Capture the cell that displays the provided text and extract its [x, y] central coordinate. 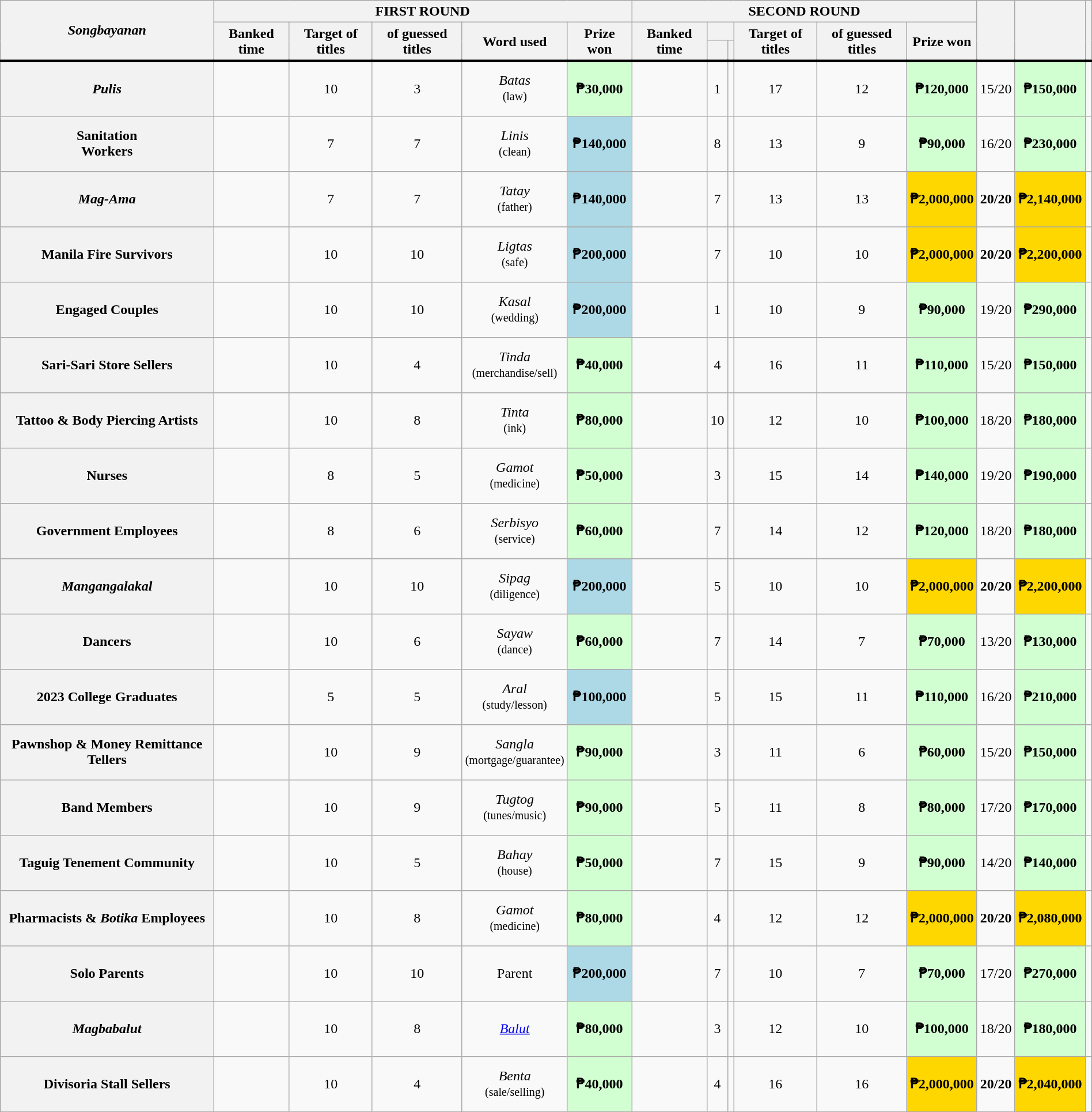
Sayaw(dance) [515, 641]
FIRST ROUND [423, 12]
Band Members [107, 807]
Tatay(father) [515, 199]
Bahay(house) [515, 863]
Nurses [107, 475]
Batas(law) [515, 88]
Ligtas(safe) [515, 254]
2023 College Graduates [107, 697]
Benta(sale/selling) [515, 1084]
Serbisyo (service) [515, 531]
Tinda(merchandise/sell) [515, 365]
17 [775, 88]
₱270,000 [1050, 973]
Tinta(ink) [515, 420]
₱190,000 [1050, 475]
Songbayanan [107, 31]
₱130,000 [1050, 641]
Sangla(mortgage/guarantee) [515, 752]
Pharmacists & Botika Employees [107, 918]
SanitationWorkers [107, 143]
₱2,080,000 [1050, 918]
Divisoria Stall Sellers [107, 1084]
Dancers [107, 641]
Sari-Sari Store Sellers [107, 365]
Government Employees [107, 531]
₱2,040,000 [1050, 1084]
Mangangalakal [107, 586]
₱2,140,000 [1050, 199]
13/20 [996, 641]
Kasal(wedding) [515, 309]
Pawnshop & Money Remittance Tellers [107, 752]
Solo Parents [107, 973]
Word used [515, 41]
₱30,000 [599, 88]
SECOND ROUND [805, 12]
Balut [515, 1028]
₱170,000 [1050, 807]
₱290,000 [1050, 309]
Parent [515, 973]
Linis(clean) [515, 143]
Engaged Couples [107, 309]
Mag-Ama [107, 199]
₱230,000 [1050, 143]
Tugtog(tunes/music) [515, 807]
Magbabalut [107, 1028]
Manila Fire Survivors [107, 254]
Taguig Tenement Community [107, 863]
14/20 [996, 863]
Tattoo & Body Piercing Artists [107, 420]
Sipag(diligence) [515, 586]
₱210,000 [1050, 697]
Pulis [107, 88]
Aral(study/lesson) [515, 697]
